Identify which cell holds the provided text, then report its [x, y] central coordinate. 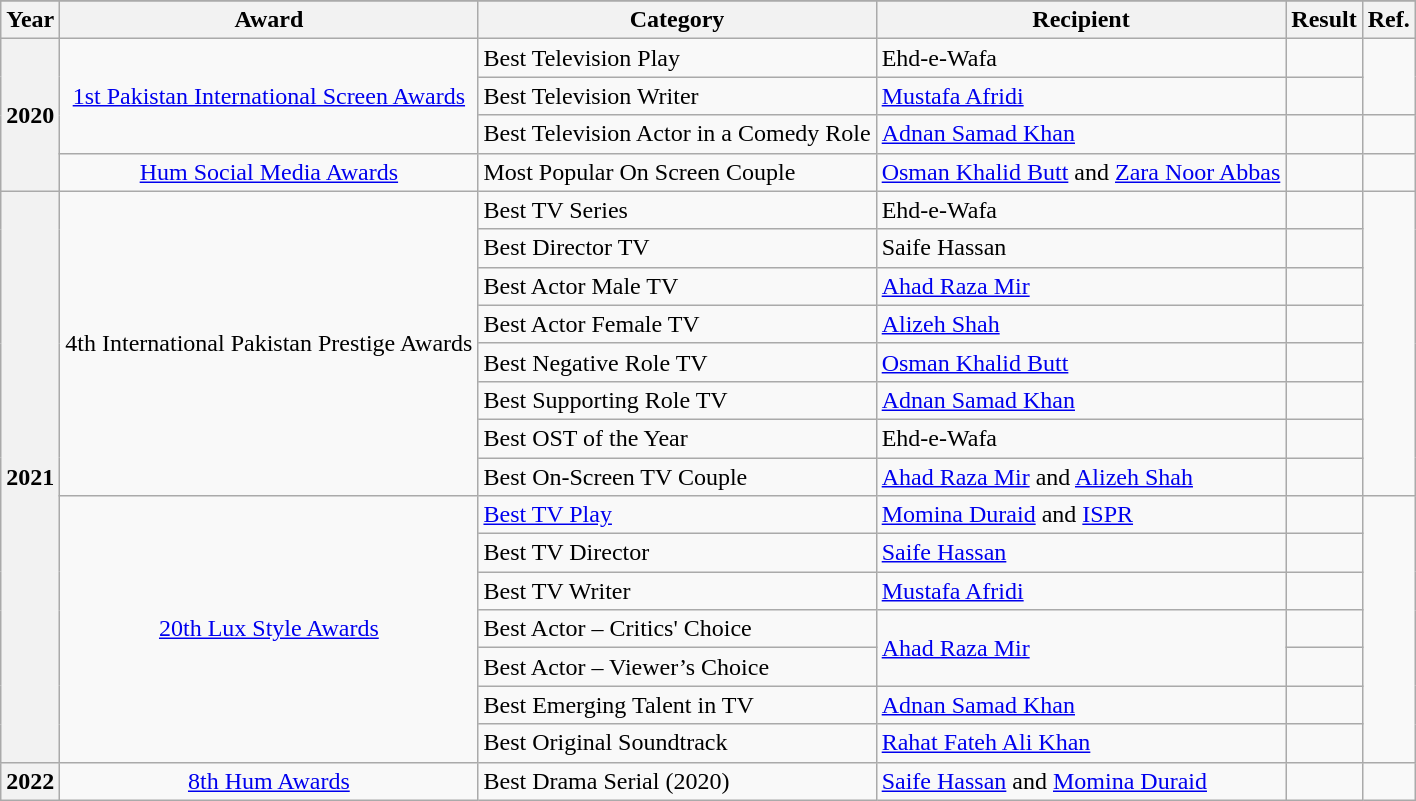
Recipient [1081, 20]
Best Supporting Role TV [677, 400]
2022 [30, 781]
Best Director TV [677, 248]
Best Negative Role TV [677, 362]
Best Television Actor in a Comedy Role [677, 134]
Best Actor Female TV [677, 324]
Best Original Soundtrack [677, 743]
Award [269, 20]
Momina Duraid and ISPR [1081, 515]
2021 [30, 476]
Best Drama Serial (2020) [677, 781]
Best TV Director [677, 553]
Hum Social Media Awards [269, 172]
Category [677, 20]
20th Lux Style Awards [269, 629]
Osman Khalid Butt [1081, 362]
Most Popular On Screen Couple [677, 172]
Best OST of the Year [677, 438]
Best TV Writer [677, 591]
Saife Hassan and Momina Duraid [1081, 781]
Best Television Writer [677, 96]
Best Actor – Viewer’s Choice [677, 667]
1st Pakistan International Screen Awards [269, 96]
2020 [30, 115]
Best On-Screen TV Couple [677, 477]
Best TV Play [677, 515]
Result [1324, 20]
Best Actor – Critics' Choice [677, 629]
Alizeh Shah [1081, 324]
Best TV Series [677, 210]
Rahat Fateh Ali Khan [1081, 743]
Best Actor Male TV [677, 286]
Ref. [1388, 20]
Best Television Play [677, 58]
Osman Khalid Butt and Zara Noor Abbas [1081, 172]
4th International Pakistan Prestige Awards [269, 343]
Best Emerging Talent in TV [677, 705]
Year [30, 20]
8th Hum Awards [269, 781]
Ahad Raza Mir and Alizeh Shah [1081, 477]
